Return the [X, Y] coordinate for the center point of the cell that contains the specified text.  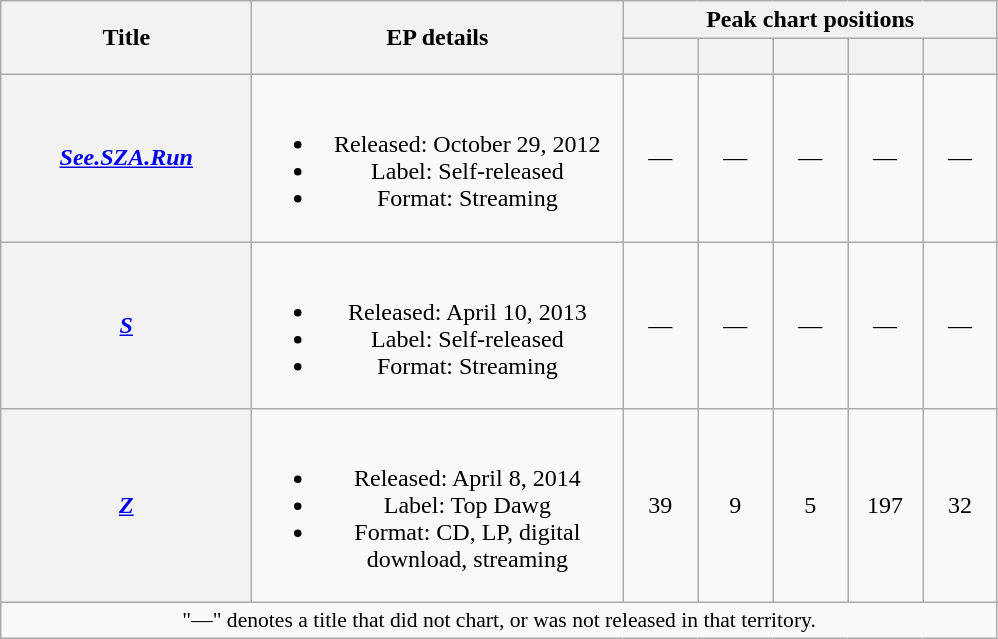
Title [126, 38]
Peak chart positions [810, 20]
Released: April 10, 2013Label: Self-releasedFormat: Streaming [438, 326]
"—" denotes a title that did not chart, or was not released in that territory. [500, 621]
Released: October 29, 2012Label: Self-releasedFormat: Streaming [438, 158]
9 [736, 506]
See.SZA.Run [126, 158]
S [126, 326]
32 [960, 506]
Z [126, 506]
EP details [438, 38]
5 [810, 506]
197 [886, 506]
39 [660, 506]
Released: April 8, 2014Label: Top DawgFormat: CD, LP, digital download, streaming [438, 506]
